For the text-containing cell, return its midpoint in [x, y] coordinate format. 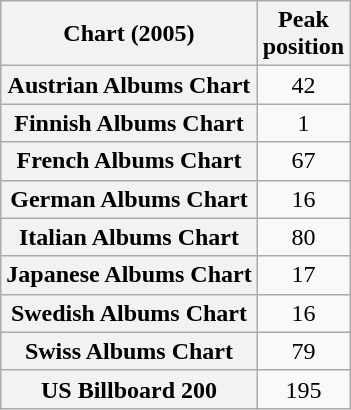
Japanese Albums Chart [129, 275]
Swedish Albums Chart [129, 313]
Italian Albums Chart [129, 237]
Peakposition [303, 34]
79 [303, 351]
80 [303, 237]
67 [303, 161]
Chart (2005) [129, 34]
42 [303, 85]
Austrian Albums Chart [129, 85]
1 [303, 123]
195 [303, 389]
German Albums Chart [129, 199]
US Billboard 200 [129, 389]
French Albums Chart [129, 161]
17 [303, 275]
Finnish Albums Chart [129, 123]
Swiss Albums Chart [129, 351]
